Identify which cell holds the provided text, then report its [x, y] central coordinate. 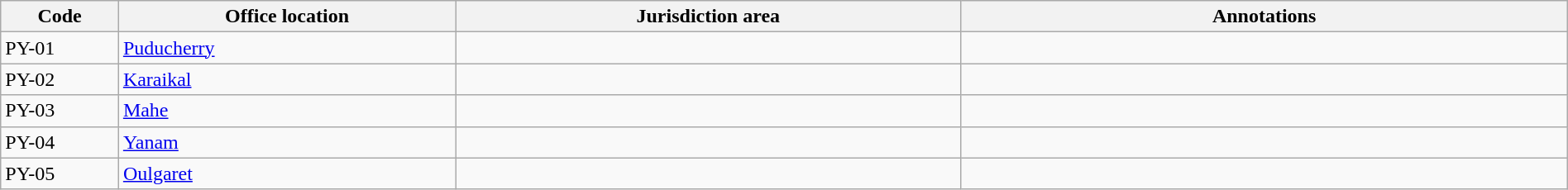
Jurisdiction area [708, 17]
PY-03 [60, 111]
PY-01 [60, 48]
Code [60, 17]
Oulgaret [286, 173]
Office location [286, 17]
PY-02 [60, 79]
Puducherry [286, 48]
Karaikal [286, 79]
Annotations [1264, 17]
PY-04 [60, 142]
Yanam [286, 142]
PY-05 [60, 173]
Mahe [286, 111]
